Return the (X, Y) coordinate for the center point of the cell that contains the specified text.  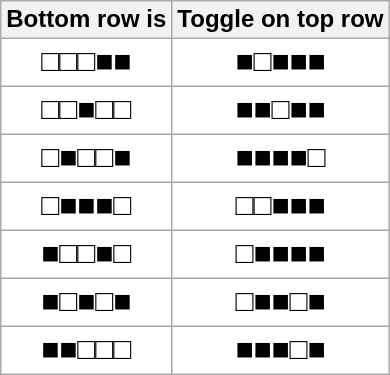
□□□■■ (86, 63)
Bottom row is (86, 20)
■■□■■ (280, 111)
Toggle on top row (280, 20)
■■■■□ (280, 159)
■■□□□ (86, 351)
□■□□■ (86, 159)
■□□■□ (86, 255)
□□■■■ (280, 207)
□■■■■ (280, 255)
■□■□■ (86, 303)
■□■■■ (280, 63)
□■■□■ (280, 303)
■■■□■ (280, 351)
□□■□□ (86, 111)
□■■■□ (86, 207)
